Extract the [x, y] coordinate from the center of the cell holding the provided text.  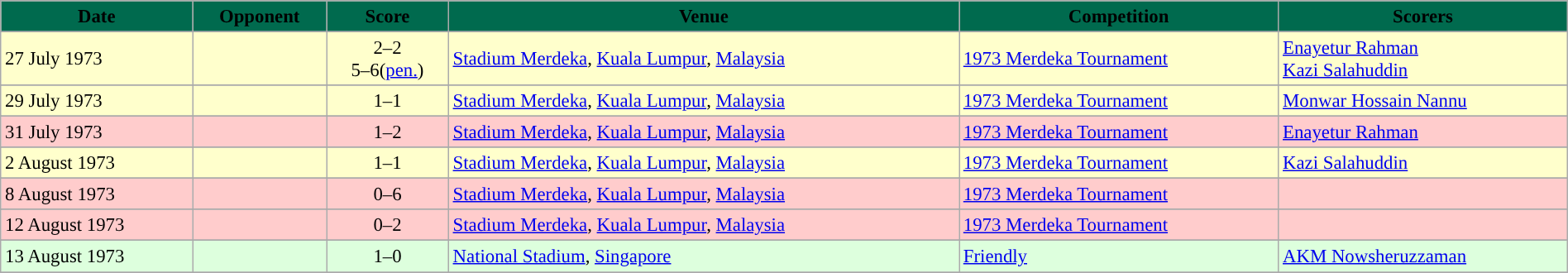
29 July 1973 [97, 101]
AKM Nowsheruzzaman [1423, 256]
National Stadium, Singapore [703, 256]
27 July 1973 [97, 60]
Kazi Salahuddin [1423, 163]
Score [388, 17]
0–6 [388, 194]
Opponent [260, 17]
13 August 1973 [97, 256]
8 August 1973 [97, 194]
Competition [1119, 17]
Enayetur Rahman Kazi Salahuddin [1423, 60]
Scorers [1423, 17]
2 August 1973 [97, 163]
Enayetur Rahman [1423, 132]
2–25–6(pen.) [388, 60]
31 July 1973 [97, 132]
0–2 [388, 226]
Friendly [1119, 256]
Venue [703, 17]
Monwar Hossain Nannu [1423, 101]
Date [97, 17]
12 August 1973 [97, 226]
1–2 [388, 132]
1–0 [388, 256]
